From the cell containing the given text, extract its center point as (X, Y) coordinate. 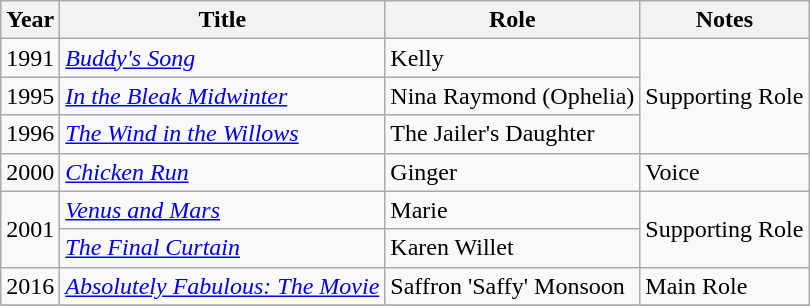
2001 (30, 229)
Buddy's Song (222, 58)
In the Bleak Midwinter (222, 96)
1995 (30, 96)
Main Role (724, 286)
The Wind in the Willows (222, 134)
2016 (30, 286)
1991 (30, 58)
Karen Willet (512, 248)
Saffron 'Saffy' Monsoon (512, 286)
Notes (724, 20)
Nina Raymond (Ophelia) (512, 96)
Marie (512, 210)
Chicken Run (222, 172)
Absolutely Fabulous: The Movie (222, 286)
Voice (724, 172)
The Jailer's Daughter (512, 134)
Venus and Mars (222, 210)
Ginger (512, 172)
Title (222, 20)
Kelly (512, 58)
The Final Curtain (222, 248)
1996 (30, 134)
Role (512, 20)
Year (30, 20)
2000 (30, 172)
